Detect which cell encompasses the target text, then output its (x, y) center coordinate. 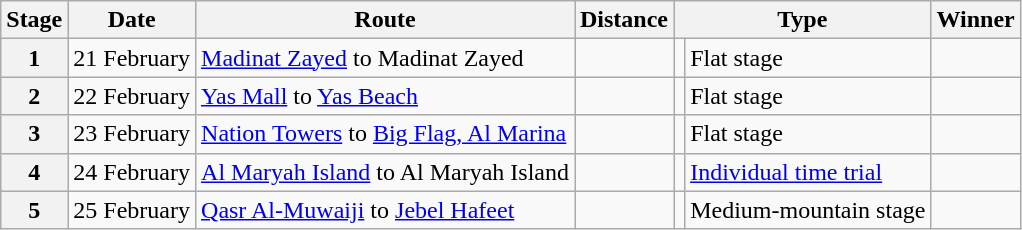
Madinat Zayed to Madinat Zayed (386, 58)
Qasr Al-Muwaiji to Jebel Hafeet (386, 210)
Winner (976, 20)
Individual time trial (808, 172)
21 February (132, 58)
2 (34, 96)
1 (34, 58)
Route (386, 20)
5 (34, 210)
22 February (132, 96)
Medium-mountain stage (808, 210)
Yas Mall to Yas Beach (386, 96)
3 (34, 134)
Stage (34, 20)
Al Maryah Island to Al Maryah Island (386, 172)
4 (34, 172)
Nation Towers to Big Flag, Al Marina (386, 134)
Date (132, 20)
Type (802, 20)
25 February (132, 210)
Distance (624, 20)
24 February (132, 172)
23 February (132, 134)
